Detect which cell encompasses the target text, then output its (X, Y) center coordinate. 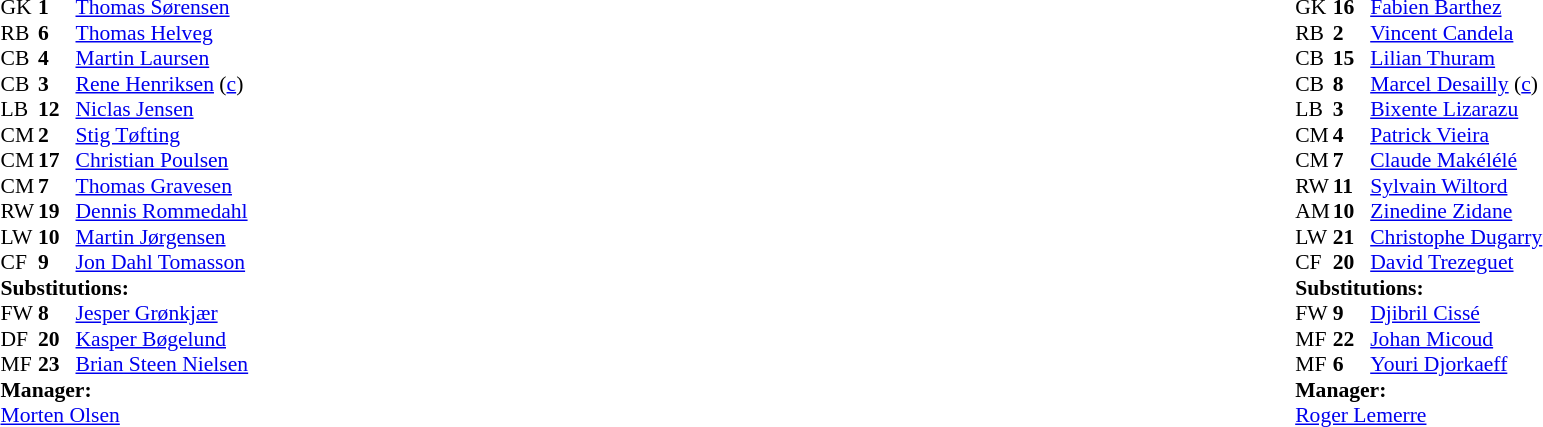
Christian Poulsen (162, 161)
Jon Dahl Tomasson (162, 263)
Bixente Lizarazu (1456, 109)
19 (57, 211)
Martin Jørgensen (162, 237)
DF (19, 339)
Niclas Jensen (162, 109)
23 (57, 365)
AM (1314, 211)
Claude Makélélé (1456, 161)
Lilian Thuram (1456, 59)
22 (1352, 339)
Thomas Gravesen (162, 186)
Martin Laursen (162, 59)
Djibril Cissé (1456, 313)
12 (57, 109)
Zinedine Zidane (1456, 211)
Jesper Grønkjær (162, 313)
11 (1352, 186)
David Trezeguet (1456, 263)
Youri Djorkaeff (1456, 365)
21 (1352, 237)
Rene Henriksen (c) (162, 84)
Vincent Candela (1456, 33)
Patrick Vieira (1456, 135)
Brian Steen Nielsen (162, 365)
Johan Micoud (1456, 339)
Dennis Rommedahl (162, 211)
Christophe Dugarry (1456, 237)
Stig Tøfting (162, 135)
Kasper Bøgelund (162, 339)
Thomas Helveg (162, 33)
17 (57, 161)
Sylvain Wiltord (1456, 186)
Marcel Desailly (c) (1456, 84)
15 (1352, 59)
